For the text-containing cell, return its midpoint in [X, Y] coordinate format. 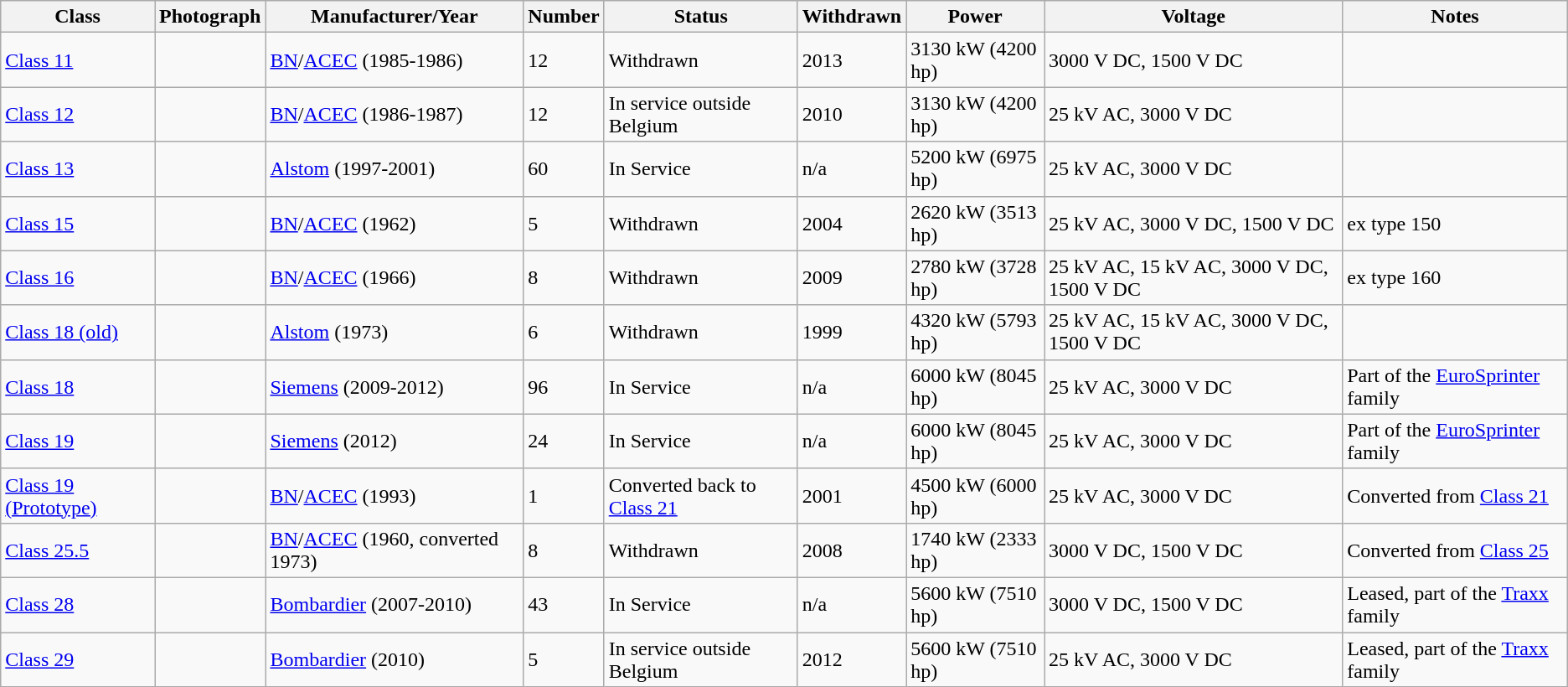
Class 12 [78, 114]
Power [975, 17]
2008 [851, 550]
Siemens (2012) [395, 441]
Alstom (1997-2001) [395, 169]
BN/ACEC (1966) [395, 278]
2009 [851, 278]
25 kV AC, 3000 V DC, 1500 V DC [1194, 223]
2620 kW (3513 hp) [975, 223]
Converted from Class 25 [1456, 550]
Bombardier (2007-2010) [395, 605]
Class 19 (Prototype) [78, 496]
Siemens (2009-2012) [395, 387]
Class 15 [78, 223]
Notes [1456, 17]
96 [564, 387]
Class 29 [78, 659]
Class 25.5 [78, 550]
2013 [851, 60]
BN/ACEC (1993) [395, 496]
BN/ACEC (1960, converted 1973) [395, 550]
Class [78, 17]
1740 kW (2333 hp) [975, 550]
Converted from Class 21 [1456, 496]
60 [564, 169]
Status [700, 17]
Class 16 [78, 278]
Photograph [209, 17]
2010 [851, 114]
ex type 150 [1456, 223]
BN/ACEC (1985-1986) [395, 60]
ex type 160 [1456, 278]
4320 kW (5793 hp) [975, 332]
Converted back to Class 21 [700, 496]
Number [564, 17]
2012 [851, 659]
43 [564, 605]
Class 11 [78, 60]
24 [564, 441]
Manufacturer/Year [395, 17]
Class 19 [78, 441]
Class 18 (old) [78, 332]
2004 [851, 223]
BN/ACEC (1962) [395, 223]
1 [564, 496]
2780 kW (3728 hp) [975, 278]
Class 28 [78, 605]
2001 [851, 496]
Bombardier (2010) [395, 659]
Class 13 [78, 169]
Alstom (1973) [395, 332]
Voltage [1194, 17]
5200 kW (6975 hp) [975, 169]
1999 [851, 332]
6 [564, 332]
Class 18 [78, 387]
BN/ACEC (1986-1987) [395, 114]
4500 kW (6000 hp) [975, 496]
